Scan for the cell matching the given text and deliver its (X, Y) coordinate at center. 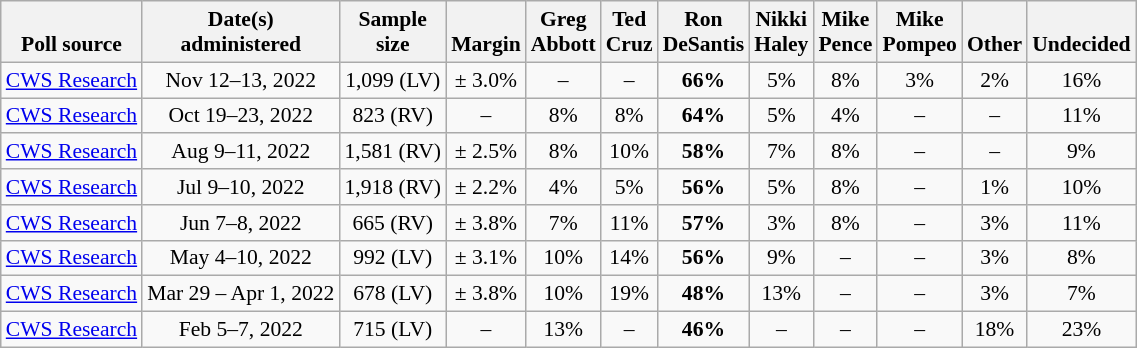
± 3.1% (486, 258)
Oct 19–23, 2022 (240, 116)
Poll source (72, 32)
MikePence (845, 32)
18% (994, 330)
48% (704, 294)
Samplesize (392, 32)
Nov 12–13, 2022 (240, 80)
23% (1081, 330)
Other (994, 32)
Feb 5–7, 2022 (240, 330)
Jun 7–8, 2022 (240, 223)
58% (704, 152)
992 (LV) (392, 258)
1,918 (RV) (392, 187)
Undecided (1081, 32)
46% (704, 330)
823 (RV) (392, 116)
TedCruz (630, 32)
Jul 9–10, 2022 (240, 187)
16% (1081, 80)
NikkiHaley (781, 32)
715 (LV) (392, 330)
May 4–10, 2022 (240, 258)
1,099 (LV) (392, 80)
57% (704, 223)
64% (704, 116)
RonDeSantis (704, 32)
± 3.0% (486, 80)
14% (630, 258)
678 (LV) (392, 294)
Date(s)administered (240, 32)
Margin (486, 32)
MikePompeo (919, 32)
± 2.2% (486, 187)
1,581 (RV) (392, 152)
19% (630, 294)
Mar 29 – Apr 1, 2022 (240, 294)
Aug 9–11, 2022 (240, 152)
GregAbbott (564, 32)
2% (994, 80)
665 (RV) (392, 223)
66% (704, 80)
1% (994, 187)
± 2.5% (486, 152)
